Capture the cell that displays the provided text and extract its [X, Y] central coordinate. 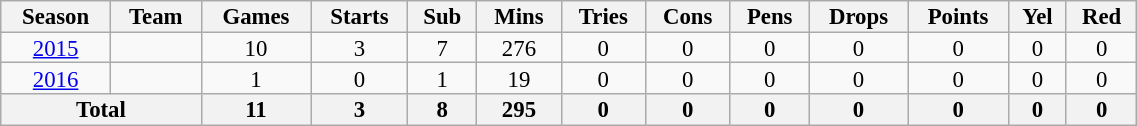
Pens [770, 16]
Cons [688, 16]
Starts [360, 16]
Sub [442, 16]
11 [256, 110]
Games [256, 16]
Season [56, 16]
Yel [1037, 16]
Drops [858, 16]
Points [958, 16]
Team [156, 16]
Mins [520, 16]
7 [442, 48]
276 [520, 48]
Red [1101, 16]
10 [256, 48]
Total [101, 110]
19 [520, 78]
Tries [603, 16]
2015 [56, 48]
8 [442, 110]
295 [520, 110]
2016 [56, 78]
